Output the (X, Y) coordinate of the center of the cell containing the given text.  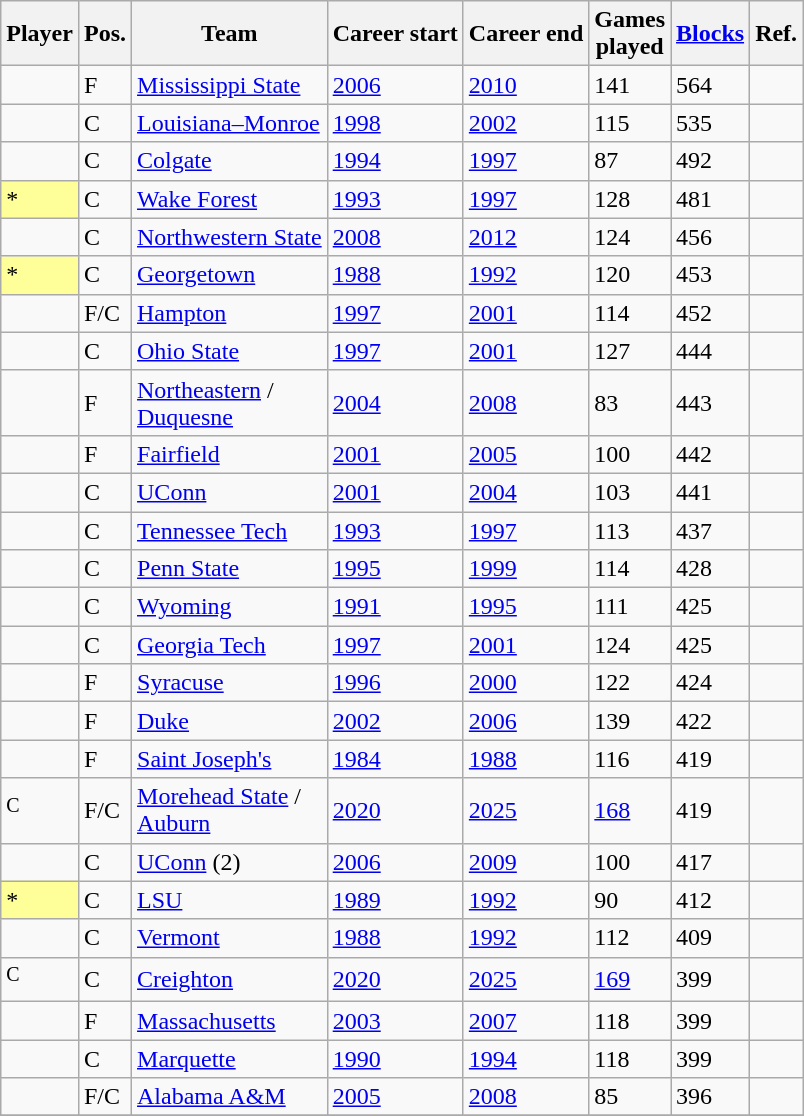
443 (710, 402)
2010 (526, 85)
Saint Joseph's (230, 759)
Massachusetts (230, 1021)
Colgate (230, 161)
Hampton (230, 313)
Northeastern /Duquesne (230, 402)
1991 (395, 607)
1989 (395, 900)
UConn (230, 492)
Georgia Tech (230, 645)
90 (630, 900)
2007 (526, 1021)
Duke (230, 721)
2003 (395, 1021)
441 (710, 492)
120 (630, 275)
412 (710, 900)
141 (630, 85)
Northwestern State (230, 237)
1998 (395, 123)
103 (630, 492)
Penn State (230, 569)
Syracuse (230, 683)
Gamesplayed (630, 34)
LSU (230, 900)
444 (710, 351)
409 (710, 938)
452 (710, 313)
Player (40, 34)
Blocks (710, 34)
169 (630, 980)
Career start (395, 34)
481 (710, 199)
442 (710, 454)
428 (710, 569)
122 (630, 683)
Alabama A&M (230, 1097)
Creighton (230, 980)
115 (630, 123)
168 (630, 810)
1996 (395, 683)
116 (630, 759)
Team (230, 34)
Ohio State (230, 351)
2009 (526, 862)
Morehead State /Auburn (230, 810)
1999 (526, 569)
Georgetown (230, 275)
1984 (395, 759)
Vermont (230, 938)
Ref. (776, 34)
Wake Forest (230, 199)
127 (630, 351)
85 (630, 1097)
113 (630, 531)
437 (710, 531)
Career end (526, 34)
Fairfield (230, 454)
1990 (395, 1059)
Wyoming (230, 607)
2000 (526, 683)
112 (630, 938)
424 (710, 683)
456 (710, 237)
492 (710, 161)
535 (710, 123)
Louisiana–Monroe (230, 123)
UConn (2) (230, 862)
453 (710, 275)
396 (710, 1097)
83 (630, 402)
Marquette (230, 1059)
111 (630, 607)
Pos. (104, 34)
564 (710, 85)
139 (630, 721)
87 (630, 161)
128 (630, 199)
417 (710, 862)
2012 (526, 237)
422 (710, 721)
Mississippi State (230, 85)
Tennessee Tech (230, 531)
